For the text-containing cell, return its midpoint in (x, y) coordinate format. 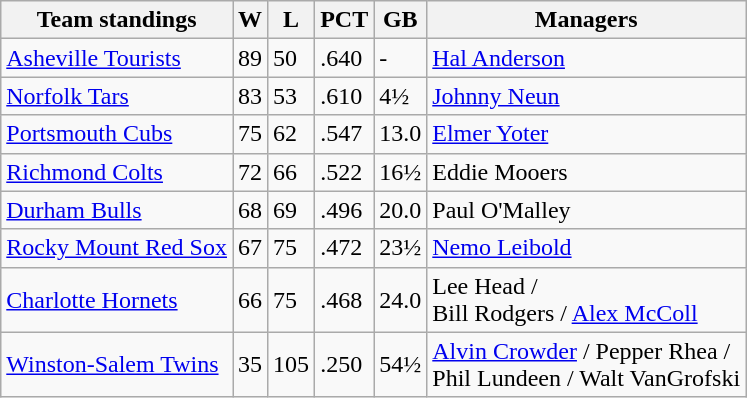
50 (292, 58)
72 (250, 172)
Team standings (117, 20)
Lee Head / Bill Rodgers / Alex McColl (586, 300)
Portsmouth Cubs (117, 134)
Asheville Tourists (117, 58)
.610 (344, 96)
Rocky Mount Red Sox (117, 248)
69 (292, 210)
16½ (400, 172)
67 (250, 248)
PCT (344, 20)
Charlotte Hornets (117, 300)
Hal Anderson (586, 58)
.640 (344, 58)
Nemo Leibold (586, 248)
Winston-Salem Twins (117, 364)
Eddie Mooers (586, 172)
4½ (400, 96)
13.0 (400, 134)
68 (250, 210)
Johnny Neun (586, 96)
W (250, 20)
20.0 (400, 210)
54½ (400, 364)
Durham Bulls (117, 210)
.472 (344, 248)
L (292, 20)
Paul O'Malley (586, 210)
53 (292, 96)
105 (292, 364)
83 (250, 96)
Alvin Crowder / Pepper Rhea / Phil Lundeen / Walt VanGrofski (586, 364)
Managers (586, 20)
Elmer Yoter (586, 134)
Richmond Colts (117, 172)
.250 (344, 364)
.547 (344, 134)
GB (400, 20)
Norfolk Tars (117, 96)
.522 (344, 172)
35 (250, 364)
- (400, 58)
.468 (344, 300)
62 (292, 134)
23½ (400, 248)
.496 (344, 210)
24.0 (400, 300)
89 (250, 58)
